Pinpoint the cell where the given text exists, returning its (x, y) midpoint coordinate. 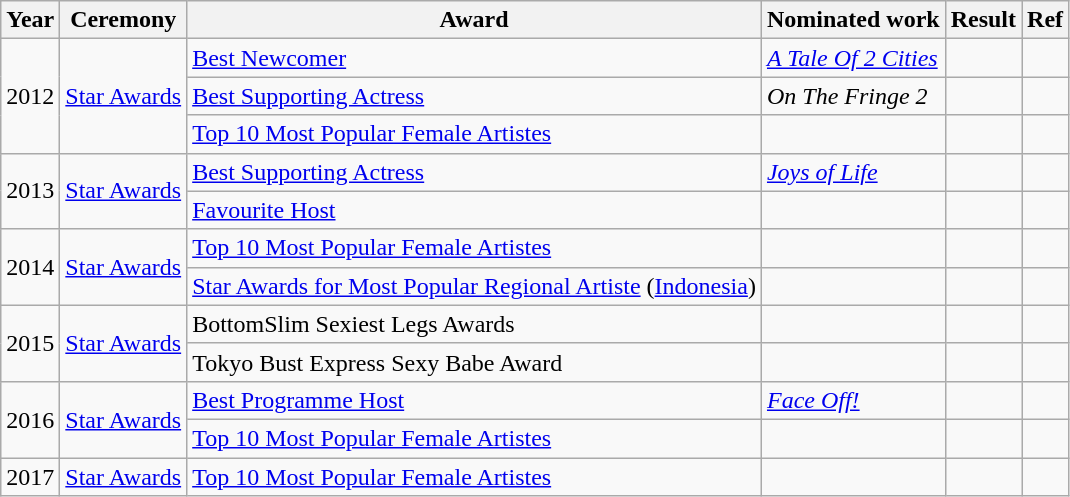
Result (983, 20)
Year (30, 20)
Favourite Host (474, 210)
2013 (30, 191)
2016 (30, 419)
Ceremony (124, 20)
2017 (30, 477)
Face Off! (853, 400)
Best Programme Host (474, 400)
Tokyo Bust Express Sexy Babe Award (474, 362)
On The Fringe 2 (853, 96)
Ref (1046, 20)
Best Newcomer (474, 58)
Nominated work (853, 20)
2014 (30, 267)
2015 (30, 343)
Award (474, 20)
2012 (30, 96)
Joys of Life (853, 172)
A Tale Of 2 Cities (853, 58)
BottomSlim Sexiest Legs Awards (474, 324)
Star Awards for Most Popular Regional Artiste (Indonesia) (474, 286)
